Return the (X, Y) coordinate for the center point of the cell that contains the specified text.  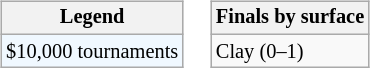
Legend (92, 18)
$10,000 tournaments (92, 51)
Clay (0–1) (290, 51)
Finals by surface (290, 18)
